Capture the cell that displays the provided text and extract its (x, y) central coordinate. 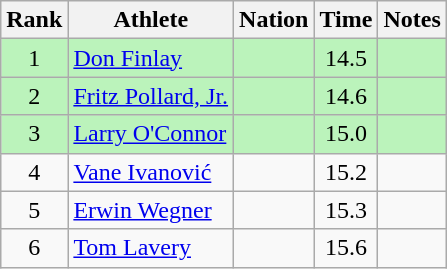
Nation (274, 20)
Erwin Wegner (151, 210)
Notes (412, 20)
15.2 (346, 172)
Vane Ivanović (151, 172)
6 (34, 248)
Fritz Pollard, Jr. (151, 96)
5 (34, 210)
Time (346, 20)
15.3 (346, 210)
15.6 (346, 248)
Larry O'Connor (151, 134)
14.5 (346, 58)
Athlete (151, 20)
15.0 (346, 134)
Tom Lavery (151, 248)
14.6 (346, 96)
Rank (34, 20)
Don Finlay (151, 58)
1 (34, 58)
2 (34, 96)
4 (34, 172)
3 (34, 134)
